Find where the given text appears and provide that cell's center as [X, Y] coordinate. 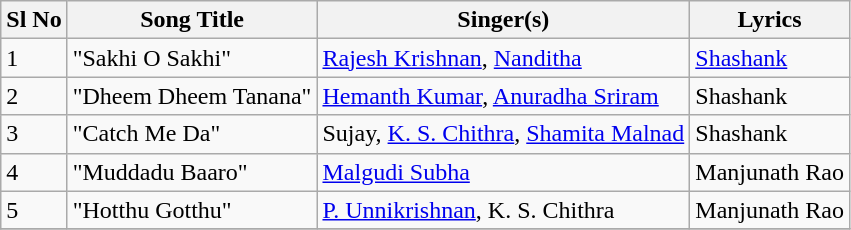
4 [34, 172]
Lyrics [770, 20]
Song Title [192, 20]
5 [34, 210]
"Sakhi O Sakhi" [192, 58]
Singer(s) [504, 20]
"Dheem Dheem Tanana" [192, 96]
3 [34, 134]
2 [34, 96]
"Muddadu Baaro" [192, 172]
Rajesh Krishnan, Nanditha [504, 58]
P. Unnikrishnan, K. S. Chithra [504, 210]
"Catch Me Da" [192, 134]
1 [34, 58]
Sujay, K. S. Chithra, Shamita Malnad [504, 134]
Malgudi Subha [504, 172]
Sl No [34, 20]
"Hotthu Gotthu" [192, 210]
Hemanth Kumar, Anuradha Sriram [504, 96]
